Search for the cell housing the specified text and yield its [X, Y] center coordinate. 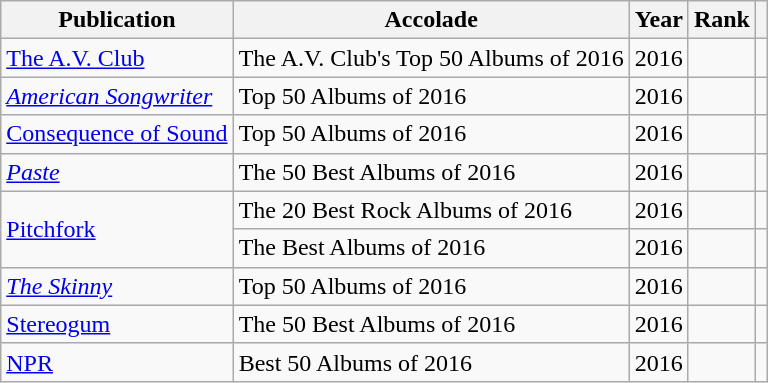
Year [658, 20]
Paste [117, 172]
Accolade [431, 20]
Rank [722, 20]
The Best Albums of 2016 [431, 248]
American Songwriter [117, 96]
Publication [117, 20]
The Skinny [117, 286]
NPR [117, 362]
Consequence of Sound [117, 134]
The 20 Best Rock Albums of 2016 [431, 210]
The A.V. Club's Top 50 Albums of 2016 [431, 58]
The A.V. Club [117, 58]
Best 50 Albums of 2016 [431, 362]
Stereogum [117, 324]
Pitchfork [117, 229]
